Determine the [x, y] coordinate at the center of the cell enclosing the given text.  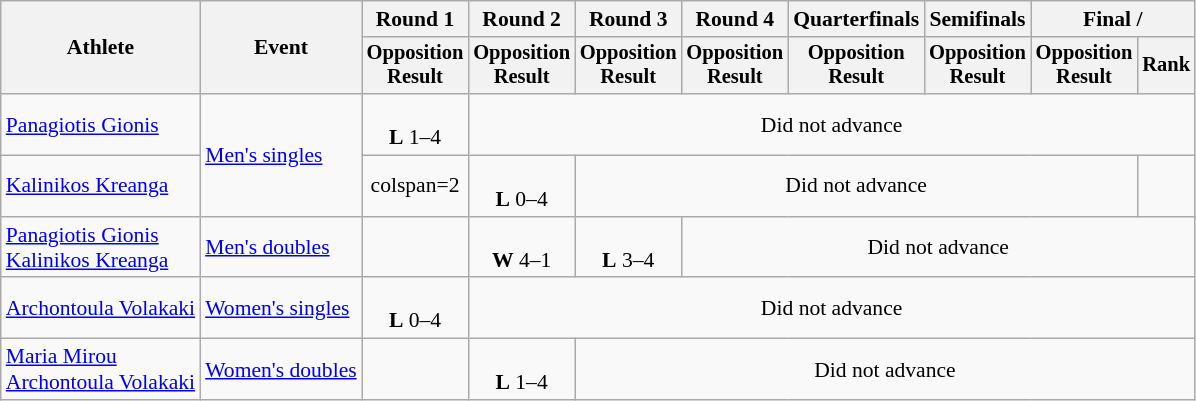
Athlete [100, 48]
Event [281, 48]
Rank [1166, 66]
Round 3 [628, 19]
Quarterfinals [856, 19]
Kalinikos Kreanga [100, 186]
Men's doubles [281, 248]
colspan=2 [416, 186]
Round 2 [522, 19]
Panagiotis GionisKalinikos Kreanga [100, 248]
Panagiotis Gionis [100, 124]
Women's doubles [281, 370]
L 3–4 [628, 248]
Round 1 [416, 19]
Round 4 [734, 19]
W 4–1 [522, 248]
Archontoula Volakaki [100, 308]
Men's singles [281, 155]
Final / [1113, 19]
Women's singles [281, 308]
Maria MirouArchontoula Volakaki [100, 370]
Semifinals [978, 19]
